Provide the (x, y) coordinate of the cell's center where the given text is located.  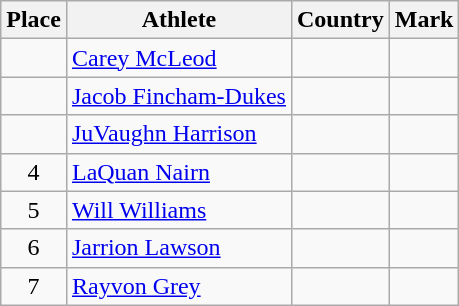
6 (34, 248)
Place (34, 20)
Will Williams (178, 210)
LaQuan Nairn (178, 172)
Mark (424, 20)
Rayvon Grey (178, 286)
Carey McLeod (178, 58)
Athlete (178, 20)
Jarrion Lawson (178, 248)
Jacob Fincham-Dukes (178, 96)
JuVaughn Harrison (178, 134)
Country (340, 20)
4 (34, 172)
5 (34, 210)
7 (34, 286)
